Return (X, Y) of the center of cell containing provided text 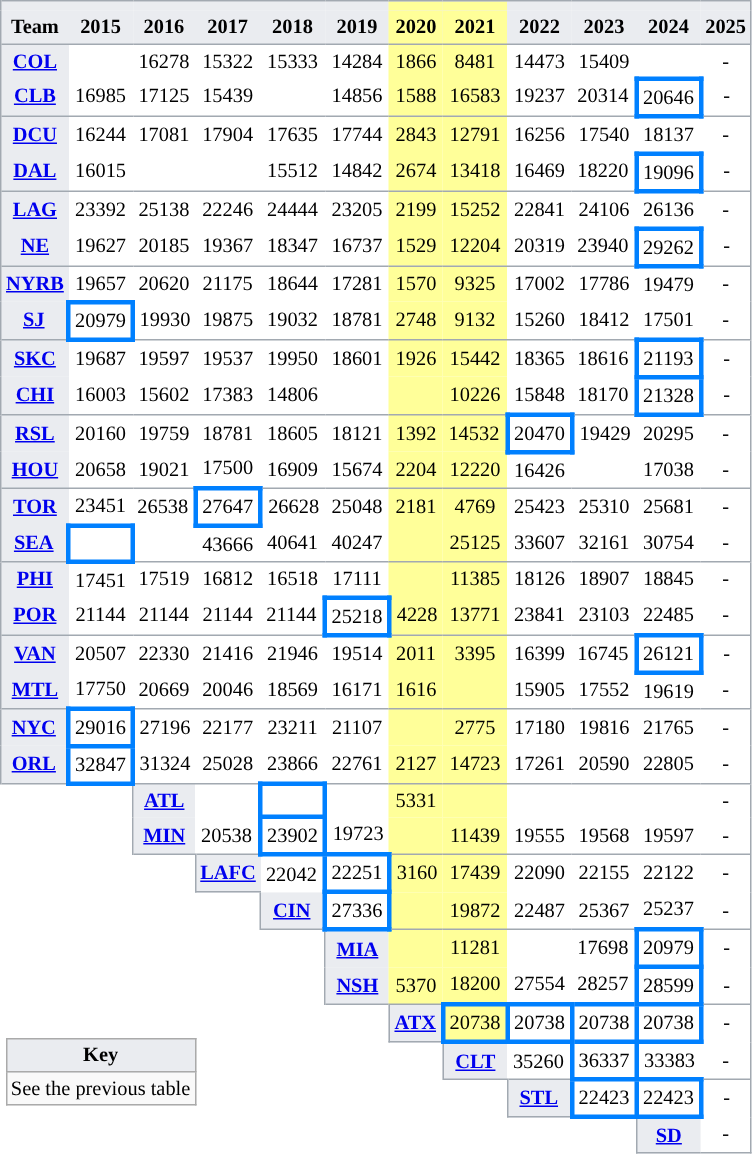
19930 (164, 321)
17786 (604, 284)
19514 (357, 653)
40641 (292, 543)
20470 (539, 433)
20590 (604, 765)
21765 (668, 727)
12220 (475, 470)
1588 (416, 97)
17439 (475, 873)
16985 (100, 97)
2016 (164, 27)
14856 (357, 97)
28599 (668, 986)
2024 (668, 27)
2022 (539, 27)
19759 (164, 433)
19367 (228, 247)
20160 (100, 433)
20538 (228, 836)
32161 (604, 543)
23841 (539, 616)
19096 (668, 172)
25218 (357, 616)
25367 (604, 911)
ATX (416, 1023)
19032 (292, 321)
2023 (604, 27)
18137 (668, 135)
MIA (357, 948)
26121 (668, 653)
2674 (416, 172)
DCU (35, 135)
20295 (668, 433)
18200 (475, 986)
27196 (164, 727)
17904 (228, 135)
PHI (35, 579)
20658 (100, 470)
19816 (604, 727)
23451 (100, 507)
32847 (100, 765)
2025 (726, 27)
17500 (228, 470)
9325 (475, 284)
17281 (357, 284)
20620 (164, 284)
SJ (35, 321)
4228 (416, 616)
15252 (475, 209)
SD (668, 1135)
25125 (475, 543)
20185 (164, 247)
ORL (35, 765)
CLB (35, 97)
23392 (100, 209)
19479 (668, 284)
18907 (604, 579)
9132 (475, 321)
22485 (668, 616)
25048 (357, 507)
21175 (228, 284)
2015 (100, 27)
2181 (416, 507)
27554 (539, 986)
22177 (228, 727)
RSL (35, 433)
DAL (35, 172)
22090 (539, 873)
18365 (539, 358)
18220 (604, 172)
23940 (604, 247)
2019 (357, 27)
19657 (100, 284)
17540 (604, 135)
16003 (100, 395)
17744 (357, 135)
31324 (164, 765)
Key See the previous table (163, 1060)
18412 (604, 321)
NE (35, 247)
20046 (228, 690)
CHI (35, 395)
13418 (475, 172)
20669 (164, 690)
19872 (475, 911)
15409 (604, 61)
SKC (35, 358)
18569 (292, 690)
20314 (604, 97)
40247 (357, 543)
25237 (668, 911)
18170 (604, 395)
33383 (668, 1061)
Key (100, 1055)
22805 (668, 765)
18121 (357, 433)
17180 (539, 727)
12791 (475, 135)
2843 (416, 135)
3160 (416, 873)
NSH (357, 986)
26538 (164, 507)
CLT (475, 1061)
2011 (416, 653)
23211 (292, 727)
16015 (100, 172)
18845 (668, 579)
HOU (35, 470)
CIN (292, 911)
1866 (416, 61)
17750 (100, 690)
18616 (604, 358)
24444 (292, 209)
17635 (292, 135)
26628 (292, 507)
18601 (357, 358)
20646 (668, 97)
27647 (228, 507)
2018 (292, 27)
8481 (475, 61)
16812 (228, 579)
2021 (475, 27)
28257 (604, 986)
1529 (416, 247)
22122 (668, 873)
16583 (475, 97)
22761 (357, 765)
24106 (604, 209)
17501 (668, 321)
1926 (416, 358)
MIN (164, 836)
25310 (604, 507)
15442 (475, 358)
COL (35, 61)
20507 (100, 653)
19875 (228, 321)
VAN (35, 653)
17519 (164, 579)
16745 (604, 653)
15333 (292, 61)
3395 (475, 653)
23866 (292, 765)
25138 (164, 209)
16399 (539, 653)
17111 (357, 579)
17038 (668, 470)
1570 (416, 284)
16426 (539, 470)
30754 (668, 543)
18605 (292, 433)
20319 (539, 247)
35260 (539, 1061)
33607 (539, 543)
36337 (604, 1061)
43666 (228, 543)
16909 (292, 470)
19619 (668, 690)
2204 (416, 470)
2199 (416, 209)
2748 (416, 321)
17125 (164, 97)
19237 (539, 97)
16469 (539, 172)
22330 (164, 653)
2127 (416, 765)
14842 (357, 172)
16256 (539, 135)
25028 (228, 765)
See the previous table (100, 1089)
16518 (292, 579)
2020 (416, 27)
TOR (35, 507)
15260 (539, 321)
23205 (357, 209)
5331 (416, 800)
ATL (164, 800)
17081 (164, 135)
5370 (416, 986)
19627 (100, 247)
4769 (475, 507)
18644 (292, 284)
25681 (668, 507)
22251 (357, 873)
15848 (539, 395)
POR (35, 616)
21946 (292, 653)
19950 (292, 358)
29016 (100, 727)
19555 (539, 836)
19687 (100, 358)
14473 (539, 61)
MTL (35, 690)
21107 (357, 727)
12204 (475, 247)
21193 (668, 358)
2775 (475, 727)
16244 (100, 135)
27336 (357, 911)
2017 (228, 27)
11439 (475, 836)
10226 (475, 395)
NYC (35, 727)
18126 (539, 579)
14532 (475, 433)
16737 (357, 247)
17698 (604, 948)
22487 (539, 911)
29262 (668, 247)
Team (35, 27)
13771 (475, 616)
14723 (475, 765)
11281 (475, 948)
STL (539, 1098)
19429 (604, 433)
16171 (357, 690)
15602 (164, 395)
15322 (228, 61)
NYRB (35, 284)
19021 (164, 470)
22042 (292, 873)
17451 (100, 579)
17002 (539, 284)
22841 (539, 209)
17261 (539, 765)
15674 (357, 470)
14806 (292, 395)
23902 (292, 836)
21328 (668, 395)
23103 (604, 616)
1616 (416, 690)
19568 (604, 836)
17552 (604, 690)
19723 (357, 836)
26136 (668, 209)
17383 (228, 395)
16278 (164, 61)
22155 (604, 873)
22246 (228, 209)
1392 (416, 433)
15512 (292, 172)
15905 (539, 690)
19537 (228, 358)
LAG (35, 209)
LAFC (228, 873)
25423 (539, 507)
11385 (475, 579)
15439 (228, 97)
14284 (357, 61)
21416 (228, 653)
18347 (292, 247)
SEA (35, 543)
